Scan for the cell matching the given text and deliver its (x, y) coordinate at center. 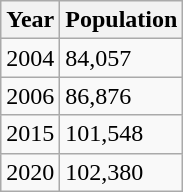
2020 (30, 172)
2006 (30, 96)
102,380 (122, 172)
86,876 (122, 96)
101,548 (122, 134)
2015 (30, 134)
Population (122, 20)
Year (30, 20)
84,057 (122, 58)
2004 (30, 58)
